Return [X, Y] of the center of cell containing provided text 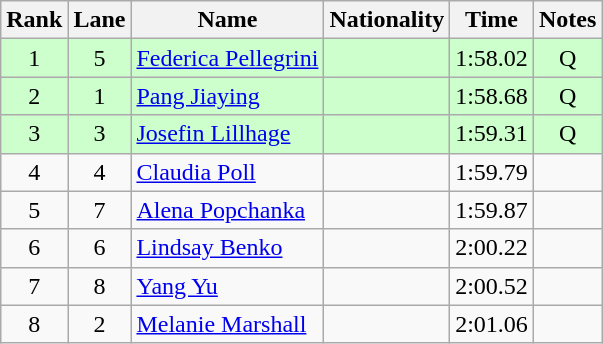
Yang Yu [228, 286]
Claudia Poll [228, 172]
Josefin Lillhage [228, 134]
1:58.02 [492, 58]
2:00.22 [492, 248]
1:59.31 [492, 134]
1:59.87 [492, 210]
Notes [567, 20]
Rank [34, 20]
1:58.68 [492, 96]
Nationality [387, 20]
Federica Pellegrini [228, 58]
Name [228, 20]
Lindsay Benko [228, 248]
Melanie Marshall [228, 324]
2:00.52 [492, 286]
Time [492, 20]
Lane [100, 20]
Pang Jiaying [228, 96]
1:59.79 [492, 172]
Alena Popchanka [228, 210]
2:01.06 [492, 324]
